For the text-containing cell, return its midpoint in [x, y] coordinate format. 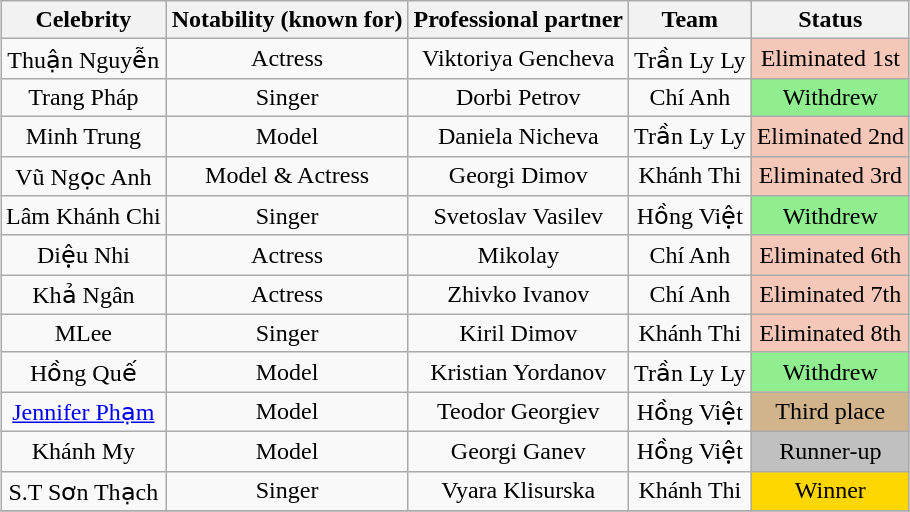
Khánh My [84, 451]
Georgi Ganev [518, 451]
Eliminated 2nd [830, 136]
Celebrity [84, 20]
Dorbi Petrov [518, 97]
Professional partner [518, 20]
Trang Pháp [84, 97]
Status [830, 20]
Mikolay [518, 255]
Viktoriya Gencheva [518, 59]
Vũ Ngọc Anh [84, 176]
Teodor Georgiev [518, 412]
MLee [84, 333]
Minh Trung [84, 136]
Runner-up [830, 451]
Eliminated 7th [830, 295]
Kristian Yordanov [518, 372]
Khả Ngân [84, 295]
Eliminated 3rd [830, 176]
Svetoslav Vasilev [518, 216]
Third place [830, 412]
Notability (known for) [287, 20]
Team [690, 20]
Eliminated 6th [830, 255]
Eliminated 8th [830, 333]
Model & Actress [287, 176]
Winner [830, 491]
Diệu Nhi [84, 255]
Vyara Klisurska [518, 491]
Hồng Quế [84, 372]
Thuận Nguyễn [84, 59]
Daniela Nicheva [518, 136]
S.T Sơn Thạch [84, 491]
Lâm Khánh Chi [84, 216]
Georgi Dimov [518, 176]
Jennifer Phạm [84, 412]
Zhivko Ivanov [518, 295]
Kiril Dimov [518, 333]
Eliminated 1st [830, 59]
